Provide the [x, y] coordinate of the cell's center where the given text is located.  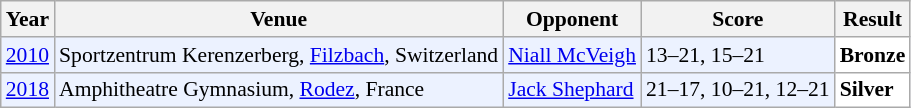
2018 [28, 90]
Score [738, 19]
21–17, 10–21, 12–21 [738, 90]
Year [28, 19]
Jack Shephard [572, 90]
Niall McVeigh [572, 55]
Venue [278, 19]
Amphitheatre Gymnasium, Rodez, France [278, 90]
2010 [28, 55]
Opponent [572, 19]
Silver [873, 90]
Bronze [873, 55]
Result [873, 19]
Sportzentrum Kerenzerberg, Filzbach, Switzerland [278, 55]
13–21, 15–21 [738, 55]
